Locate the cell with the specified text and output its [x, y] center coordinate. 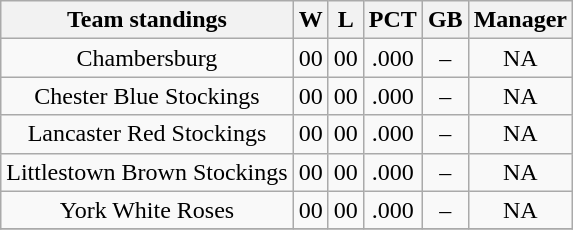
Lancaster Red Stockings [147, 134]
Chester Blue Stockings [147, 96]
GB [445, 20]
Team standings [147, 20]
Manager [520, 20]
W [310, 20]
York White Roses [147, 210]
Littlestown Brown Stockings [147, 172]
L [346, 20]
Chambersburg [147, 58]
PCT [392, 20]
